Find where the given text appears and provide that cell's center as [X, Y] coordinate. 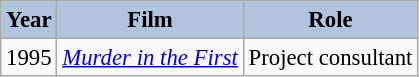
Role [330, 20]
Murder in the First [150, 58]
1995 [29, 58]
Project consultant [330, 58]
Year [29, 20]
Film [150, 20]
